Scan for the cell matching the given text and deliver its [X, Y] coordinate at center. 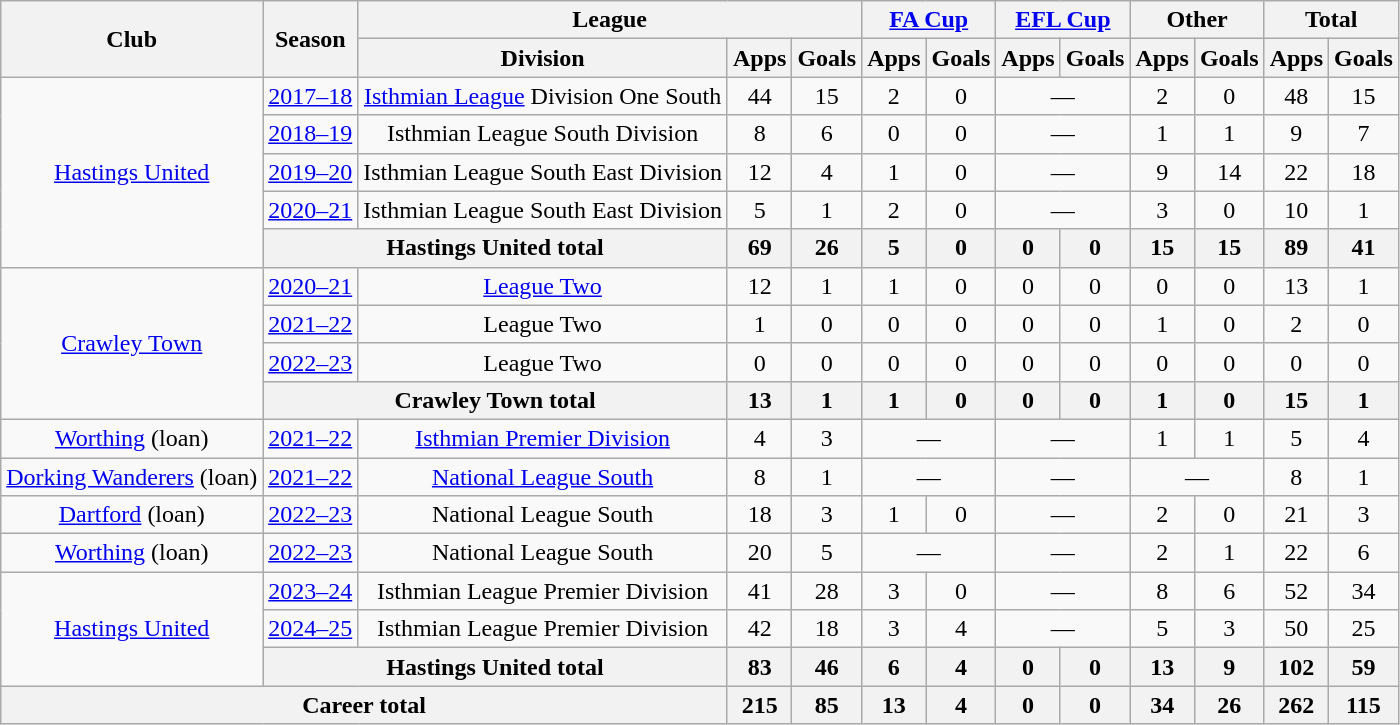
215 [759, 705]
21 [1296, 515]
7 [1364, 134]
2017–18 [310, 96]
59 [1364, 667]
Isthmian Premier Division [543, 438]
46 [827, 667]
52 [1296, 591]
20 [759, 553]
83 [759, 667]
Season [310, 39]
FA Cup [929, 20]
2019–20 [310, 172]
2018–19 [310, 134]
2024–25 [310, 629]
EFL Cup [1063, 20]
Division [543, 58]
Isthmian League South Division [543, 134]
85 [827, 705]
44 [759, 96]
Career total [364, 705]
42 [759, 629]
Total [1331, 20]
69 [759, 248]
262 [1296, 705]
Crawley Town total [496, 400]
10 [1296, 210]
25 [1364, 629]
28 [827, 591]
89 [1296, 248]
102 [1296, 667]
Dartford (loan) [132, 515]
League [610, 20]
14 [1229, 172]
115 [1364, 705]
Crawley Town [132, 343]
50 [1296, 629]
2023–24 [310, 591]
48 [1296, 96]
Isthmian League Division One South [543, 96]
Other [1197, 20]
Club [132, 39]
Dorking Wanderers (loan) [132, 477]
